Return [X, Y] of the center of cell containing provided text 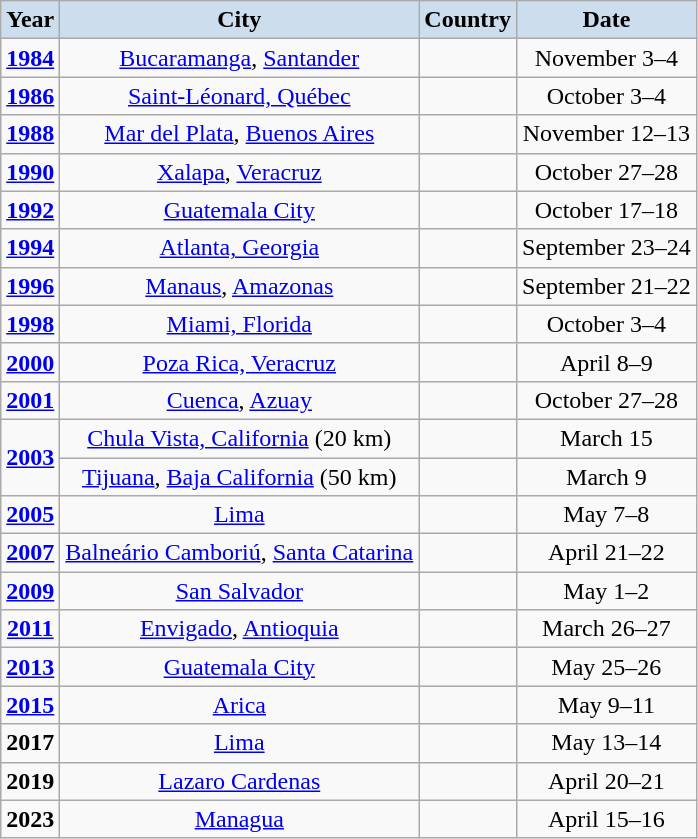
2005 [30, 515]
San Salvador [240, 591]
October 17–18 [607, 210]
May 13–14 [607, 743]
2011 [30, 629]
City [240, 20]
Mar del Plata, Buenos Aires [240, 134]
1996 [30, 286]
Chula Vista, California (20 km) [240, 438]
March 15 [607, 438]
Country [468, 20]
Date [607, 20]
April 20–21 [607, 781]
2003 [30, 457]
2023 [30, 819]
1988 [30, 134]
Arica [240, 705]
November 12–13 [607, 134]
1998 [30, 324]
April 15–16 [607, 819]
May 7–8 [607, 515]
2015 [30, 705]
Cuenca, Azuay [240, 400]
Year [30, 20]
1984 [30, 58]
Balneário Camboriú, Santa Catarina [240, 553]
1992 [30, 210]
1994 [30, 248]
Envigado, Antioquia [240, 629]
2017 [30, 743]
Bucaramanga, Santander [240, 58]
September 23–24 [607, 248]
2013 [30, 667]
Managua [240, 819]
April 21–22 [607, 553]
Manaus, Amazonas [240, 286]
Tijuana, Baja California (50 km) [240, 477]
2001 [30, 400]
2000 [30, 362]
May 1–2 [607, 591]
May 25–26 [607, 667]
March 9 [607, 477]
2009 [30, 591]
May 9–11 [607, 705]
Poza Rica, Veracruz [240, 362]
Saint-Léonard, Québec [240, 96]
September 21–22 [607, 286]
Atlanta, Georgia [240, 248]
2007 [30, 553]
November 3–4 [607, 58]
Lazaro Cardenas [240, 781]
2019 [30, 781]
April 8–9 [607, 362]
Xalapa, Veracruz [240, 172]
1986 [30, 96]
March 26–27 [607, 629]
1990 [30, 172]
Miami, Florida [240, 324]
